Identify which cell holds the provided text, then report its (x, y) central coordinate. 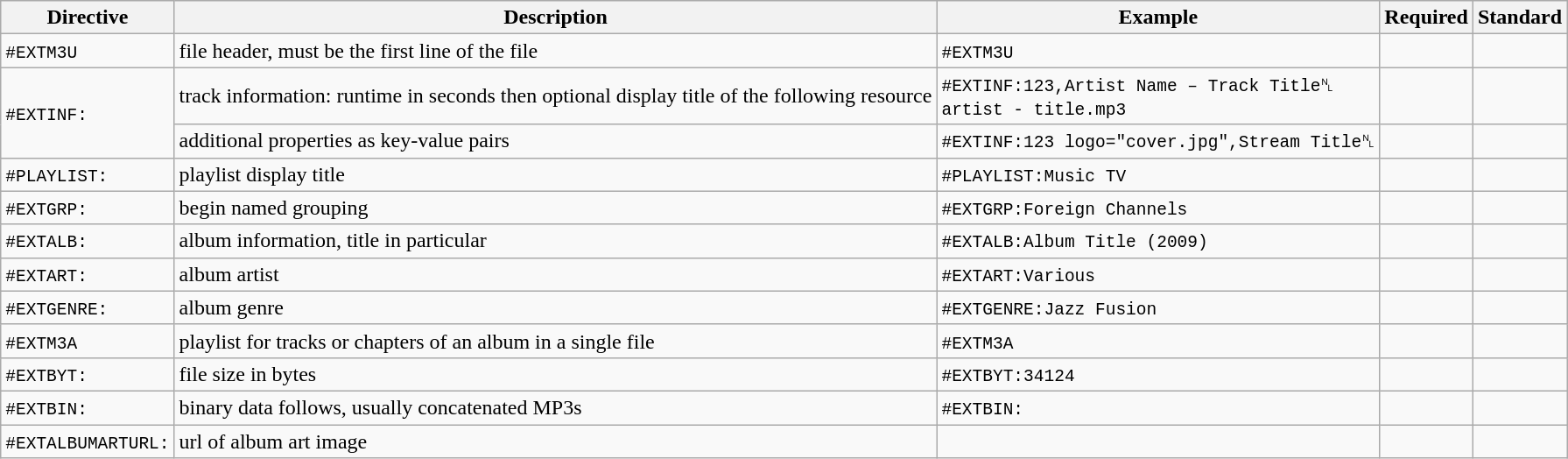
album information, title in particular (555, 241)
Description (555, 18)
Directive (88, 18)
playlist display title (555, 174)
#EXTGENRE:Jazz Fusion (1158, 307)
#PLAYLIST:Music TV (1158, 174)
track information: runtime in seconds then optional display title of the following resource (555, 96)
#PLAYLIST: (88, 174)
Example (1158, 18)
#EXTART:Various (1158, 274)
file header, must be the first line of the file (555, 51)
#EXTGENRE: (88, 307)
#EXTBYT:34124 (1158, 374)
additional properties as key-value pairs (555, 141)
#EXTBYT: (88, 374)
#EXTART: (88, 274)
#EXTALB: (88, 241)
playlist for tracks or chapters of an album in a single file (555, 341)
#EXTINF: (88, 112)
album artist (555, 274)
#EXTALB:Album Title (2009) (1158, 241)
#EXTINF:123 logo="cover.jpg",Stream Title␤ (1158, 141)
#EXTALBUMARTURL: (88, 441)
binary data follows, usually concatenated MP3s (555, 407)
#EXTINF:123,Artist Name – Track Title␤artist - title.mp3 (1158, 96)
album genre (555, 307)
Required (1427, 18)
#EXTGRP:Foreign Channels (1158, 208)
begin named grouping (555, 208)
file size in bytes (555, 374)
url of album art image (555, 441)
Standard (1520, 18)
#EXTGRP: (88, 208)
